Scan for the cell matching the given text and deliver its (X, Y) coordinate at center. 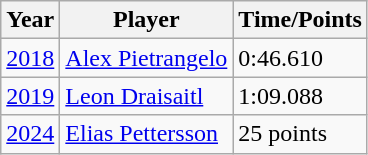
Year (30, 20)
2024 (30, 134)
25 points (300, 134)
Time/Points (300, 20)
0:46.610 (300, 58)
Leon Draisaitl (146, 96)
2019 (30, 96)
Alex Pietrangelo (146, 58)
Player (146, 20)
1:09.088 (300, 96)
Elias Pettersson (146, 134)
2018 (30, 58)
